For the text-containing cell, return its midpoint in [x, y] coordinate format. 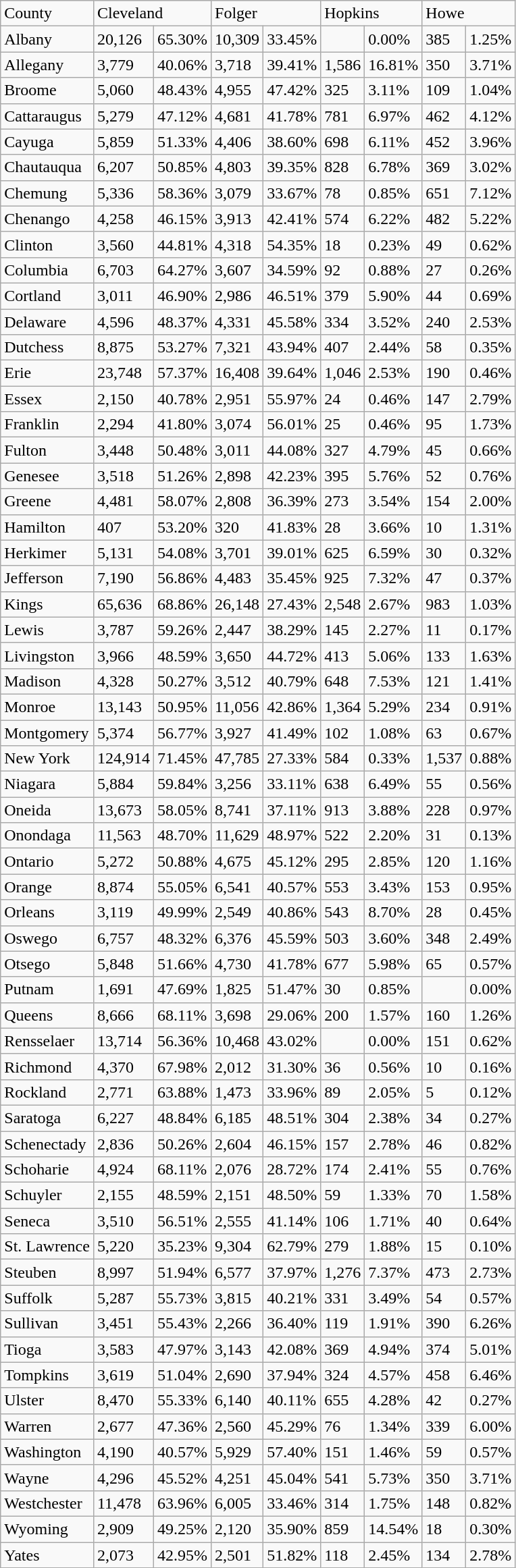
379 [343, 296]
5,060 [123, 90]
698 [343, 142]
339 [444, 1426]
0.35% [490, 348]
10,468 [238, 1041]
4,924 [123, 1170]
58 [444, 348]
6,541 [238, 887]
7,321 [238, 348]
Queens [47, 1015]
2,986 [238, 296]
2,266 [238, 1324]
334 [343, 322]
40.78% [182, 399]
3,583 [123, 1349]
2,549 [238, 913]
46.51% [292, 296]
3,927 [238, 732]
6.46% [490, 1375]
56.01% [292, 425]
6,227 [123, 1118]
1,691 [123, 990]
10,309 [238, 39]
4.12% [490, 116]
109 [444, 90]
48.43% [182, 90]
Oswego [47, 938]
0.66% [490, 450]
41.49% [292, 732]
0.32% [490, 553]
8.70% [393, 913]
677 [343, 964]
68.86% [182, 604]
2.41% [393, 1170]
6.49% [393, 784]
1.58% [490, 1195]
Putnam [47, 990]
121 [444, 681]
102 [343, 732]
Madison [47, 681]
33.96% [292, 1092]
51.94% [182, 1272]
46.90% [182, 296]
Warren [47, 1426]
1.04% [490, 90]
New York [47, 759]
2.05% [393, 1092]
7.53% [393, 681]
58.36% [182, 193]
51.47% [292, 990]
2,120 [238, 1529]
543 [343, 913]
3.49% [393, 1298]
2,548 [343, 604]
5.01% [490, 1349]
Chenango [47, 219]
3,510 [123, 1221]
5,131 [123, 553]
4,955 [238, 90]
Howe [469, 13]
51.04% [182, 1375]
6,140 [238, 1401]
5.98% [393, 964]
63 [444, 732]
27.33% [292, 759]
2.49% [490, 938]
Tioga [47, 1349]
1,364 [343, 707]
4,190 [123, 1452]
190 [444, 373]
124,914 [123, 759]
11,629 [238, 836]
50.26% [182, 1144]
2,012 [238, 1066]
6.00% [490, 1426]
859 [343, 1529]
50.48% [182, 450]
3.88% [393, 810]
3,815 [238, 1298]
4,681 [238, 116]
118 [343, 1555]
27 [444, 270]
2,604 [238, 1144]
33.45% [292, 39]
Delaware [47, 322]
48.97% [292, 836]
133 [444, 655]
89 [343, 1092]
Monroe [47, 707]
304 [343, 1118]
Sullivan [47, 1324]
6,005 [238, 1503]
5.22% [490, 219]
3,701 [238, 553]
1.46% [393, 1452]
Hamilton [47, 527]
1.26% [490, 1015]
279 [343, 1247]
160 [444, 1015]
5,374 [123, 732]
1.41% [490, 681]
147 [444, 399]
6.11% [393, 142]
58.07% [182, 502]
42.23% [292, 476]
3,718 [238, 65]
925 [343, 578]
45 [444, 450]
71.45% [182, 759]
0.67% [490, 732]
145 [343, 630]
5.06% [393, 655]
1.73% [490, 425]
44.72% [292, 655]
42 [444, 1401]
320 [238, 527]
Orange [47, 887]
56.51% [182, 1221]
2.73% [490, 1272]
Wyoming [47, 1529]
St. Lawrence [47, 1247]
5,884 [123, 784]
0.30% [490, 1529]
0.13% [490, 836]
Albany [47, 39]
234 [444, 707]
1.63% [490, 655]
6,376 [238, 938]
13,714 [123, 1041]
1.31% [490, 527]
6,577 [238, 1272]
Hopkins [371, 13]
55.73% [182, 1298]
120 [444, 861]
324 [343, 1375]
56.36% [182, 1041]
7,190 [123, 578]
44.81% [182, 244]
2,808 [238, 502]
2,555 [238, 1221]
40.06% [182, 65]
154 [444, 502]
2.27% [393, 630]
462 [444, 116]
42.08% [292, 1349]
58.05% [182, 810]
3,779 [123, 65]
3,448 [123, 450]
6,207 [123, 167]
54.35% [292, 244]
6,185 [238, 1118]
1,825 [238, 990]
92 [343, 270]
55.05% [182, 887]
0.16% [490, 1066]
54.08% [182, 553]
5.29% [393, 707]
43.94% [292, 348]
3,966 [123, 655]
452 [444, 142]
828 [343, 167]
3,451 [123, 1324]
Montgomery [47, 732]
6,757 [123, 938]
47.97% [182, 1349]
2,677 [123, 1426]
2.79% [490, 399]
14.54% [393, 1529]
153 [444, 887]
56.86% [182, 578]
1.03% [490, 604]
31 [444, 836]
9,304 [238, 1247]
44 [444, 296]
46 [444, 1144]
574 [343, 219]
45.04% [292, 1478]
25 [343, 425]
Jefferson [47, 578]
2,076 [238, 1170]
325 [343, 90]
1.88% [393, 1247]
52 [444, 476]
51.26% [182, 476]
3,143 [238, 1349]
Washington [47, 1452]
7.12% [490, 193]
13,673 [123, 810]
37.97% [292, 1272]
3,074 [238, 425]
1.91% [393, 1324]
1,276 [343, 1272]
5.90% [393, 296]
23,748 [123, 373]
Otsego [47, 964]
20,126 [123, 39]
Rensselaer [47, 1041]
36.39% [292, 502]
3,560 [123, 244]
4,251 [238, 1478]
Broome [47, 90]
0.45% [490, 913]
37.11% [292, 810]
3.11% [393, 90]
648 [343, 681]
Onondaga [47, 836]
Fulton [47, 450]
1.16% [490, 861]
6.26% [490, 1324]
49.99% [182, 913]
522 [343, 836]
4.94% [393, 1349]
45.52% [182, 1478]
40.11% [292, 1401]
1,473 [238, 1092]
Tompkins [47, 1375]
4,406 [238, 142]
2,073 [123, 1555]
5.73% [393, 1478]
503 [343, 938]
0.91% [490, 707]
148 [444, 1503]
Suffolk [47, 1298]
44.08% [292, 450]
295 [343, 861]
584 [343, 759]
4,331 [238, 322]
Richmond [47, 1066]
3.96% [490, 142]
55.33% [182, 1401]
50.85% [182, 167]
47,785 [238, 759]
3,512 [238, 681]
6.22% [393, 219]
4,730 [238, 964]
47.36% [182, 1426]
119 [343, 1324]
240 [444, 322]
2,447 [238, 630]
0.97% [490, 810]
41.83% [292, 527]
Cattaraugus [47, 116]
56.77% [182, 732]
0.17% [490, 630]
45.12% [292, 861]
28.72% [292, 1170]
2,836 [123, 1144]
5,859 [123, 142]
327 [343, 450]
35.90% [292, 1529]
3,913 [238, 219]
2,294 [123, 425]
913 [343, 810]
95 [444, 425]
50.88% [182, 861]
48.37% [182, 322]
59.26% [182, 630]
0.64% [490, 1221]
62.79% [292, 1247]
2.67% [393, 604]
4,328 [123, 681]
625 [343, 553]
Allegany [47, 65]
49 [444, 244]
47 [444, 578]
33.11% [292, 784]
4.57% [393, 1375]
51.82% [292, 1555]
47.12% [182, 116]
8,666 [123, 1015]
0.26% [490, 270]
3,518 [123, 476]
42.95% [182, 1555]
55.97% [292, 399]
390 [444, 1324]
57.37% [182, 373]
0.23% [393, 244]
458 [444, 1375]
Rockland [47, 1092]
43.02% [292, 1041]
348 [444, 938]
2,501 [238, 1555]
2.45% [393, 1555]
2.44% [393, 348]
36 [343, 1066]
Seneca [47, 1221]
67.98% [182, 1066]
331 [343, 1298]
40.79% [292, 681]
Orleans [47, 913]
3.66% [393, 527]
Cayuga [47, 142]
48.70% [182, 836]
106 [343, 1221]
2.20% [393, 836]
Wayne [47, 1478]
38.29% [292, 630]
2,155 [123, 1195]
374 [444, 1349]
2,690 [238, 1375]
0.10% [490, 1247]
Saratoga [47, 1118]
4,675 [238, 861]
5,287 [123, 1298]
541 [343, 1478]
39.64% [292, 373]
63.88% [182, 1092]
53.20% [182, 527]
70 [444, 1195]
Steuben [47, 1272]
0.12% [490, 1092]
3.54% [393, 502]
Clinton [47, 244]
57.40% [292, 1452]
4,481 [123, 502]
39.41% [292, 65]
15 [444, 1247]
482 [444, 219]
53.27% [182, 348]
2.00% [490, 502]
1.71% [393, 1221]
4,318 [238, 244]
54 [444, 1298]
1,046 [343, 373]
Ulster [47, 1401]
26,148 [238, 604]
3,079 [238, 193]
1.57% [393, 1015]
Ontario [47, 861]
8,997 [123, 1272]
Cleveland [152, 13]
655 [343, 1401]
6.78% [393, 167]
Columbia [47, 270]
36.40% [292, 1324]
314 [343, 1503]
Folger [266, 13]
8,741 [238, 810]
47.42% [292, 90]
4,370 [123, 1066]
4,483 [238, 578]
35.45% [292, 578]
0.33% [393, 759]
6.97% [393, 116]
5,279 [123, 116]
2.85% [393, 861]
2,151 [238, 1195]
Genesee [47, 476]
5.76% [393, 476]
8,470 [123, 1401]
38.60% [292, 142]
3,119 [123, 913]
385 [444, 39]
4,803 [238, 167]
200 [343, 1015]
45.59% [292, 938]
4,258 [123, 219]
413 [343, 655]
2.38% [393, 1118]
51.66% [182, 964]
8,875 [123, 348]
29.06% [292, 1015]
Schenectady [47, 1144]
31.30% [292, 1066]
3.43% [393, 887]
45.58% [292, 322]
76 [343, 1426]
County [47, 13]
1.75% [393, 1503]
Essex [47, 399]
16,408 [238, 373]
781 [343, 116]
40.21% [292, 1298]
65,636 [123, 604]
273 [343, 502]
0.37% [490, 578]
2,150 [123, 399]
39.01% [292, 553]
638 [343, 784]
59.84% [182, 784]
228 [444, 810]
473 [444, 1272]
Erie [47, 373]
Lewis [47, 630]
1,586 [343, 65]
5,848 [123, 964]
34 [444, 1118]
651 [444, 193]
39.35% [292, 167]
2,951 [238, 399]
Niagara [47, 784]
47.69% [182, 990]
1.25% [490, 39]
2,898 [238, 476]
395 [343, 476]
3,698 [238, 1015]
24 [343, 399]
3.02% [490, 167]
78 [343, 193]
Franklin [47, 425]
8,874 [123, 887]
5,272 [123, 861]
11,056 [238, 707]
37.94% [292, 1375]
1,537 [444, 759]
7.37% [393, 1272]
4,296 [123, 1478]
41.14% [292, 1221]
48.32% [182, 938]
157 [343, 1144]
5,929 [238, 1452]
1.33% [393, 1195]
6.59% [393, 553]
13,143 [123, 707]
11 [444, 630]
Yates [47, 1555]
Kings [47, 604]
48.50% [292, 1195]
40.86% [292, 913]
65 [444, 964]
41.80% [182, 425]
5,220 [123, 1247]
134 [444, 1555]
3,650 [238, 655]
3,619 [123, 1375]
51.33% [182, 142]
Westchester [47, 1503]
16.81% [393, 65]
1.34% [393, 1426]
42.86% [292, 707]
33.46% [292, 1503]
65.30% [182, 39]
64.27% [182, 270]
Chautauqua [47, 167]
2,909 [123, 1529]
4.79% [393, 450]
63.96% [182, 1503]
7.32% [393, 578]
3.60% [393, 938]
Dutchess [47, 348]
3.52% [393, 322]
0.95% [490, 887]
Chemung [47, 193]
2,560 [238, 1426]
34.59% [292, 270]
Schoharie [47, 1170]
40 [444, 1221]
553 [343, 887]
2,771 [123, 1092]
3,787 [123, 630]
5,336 [123, 193]
49.25% [182, 1529]
Oneida [47, 810]
Cortland [47, 296]
174 [343, 1170]
1.08% [393, 732]
4.28% [393, 1401]
48.51% [292, 1118]
Schuyler [47, 1195]
4,596 [123, 322]
27.43% [292, 604]
33.67% [292, 193]
3,607 [238, 270]
50.27% [182, 681]
11,563 [123, 836]
Livingston [47, 655]
Herkimer [47, 553]
3,256 [238, 784]
55.43% [182, 1324]
11,478 [123, 1503]
5 [444, 1092]
45.29% [292, 1426]
35.23% [182, 1247]
50.95% [182, 707]
Greene [47, 502]
48.84% [182, 1118]
42.41% [292, 219]
983 [444, 604]
0.69% [490, 296]
6,703 [123, 270]
